Determine the [x, y] coordinate at the center of the cell enclosing the given text.  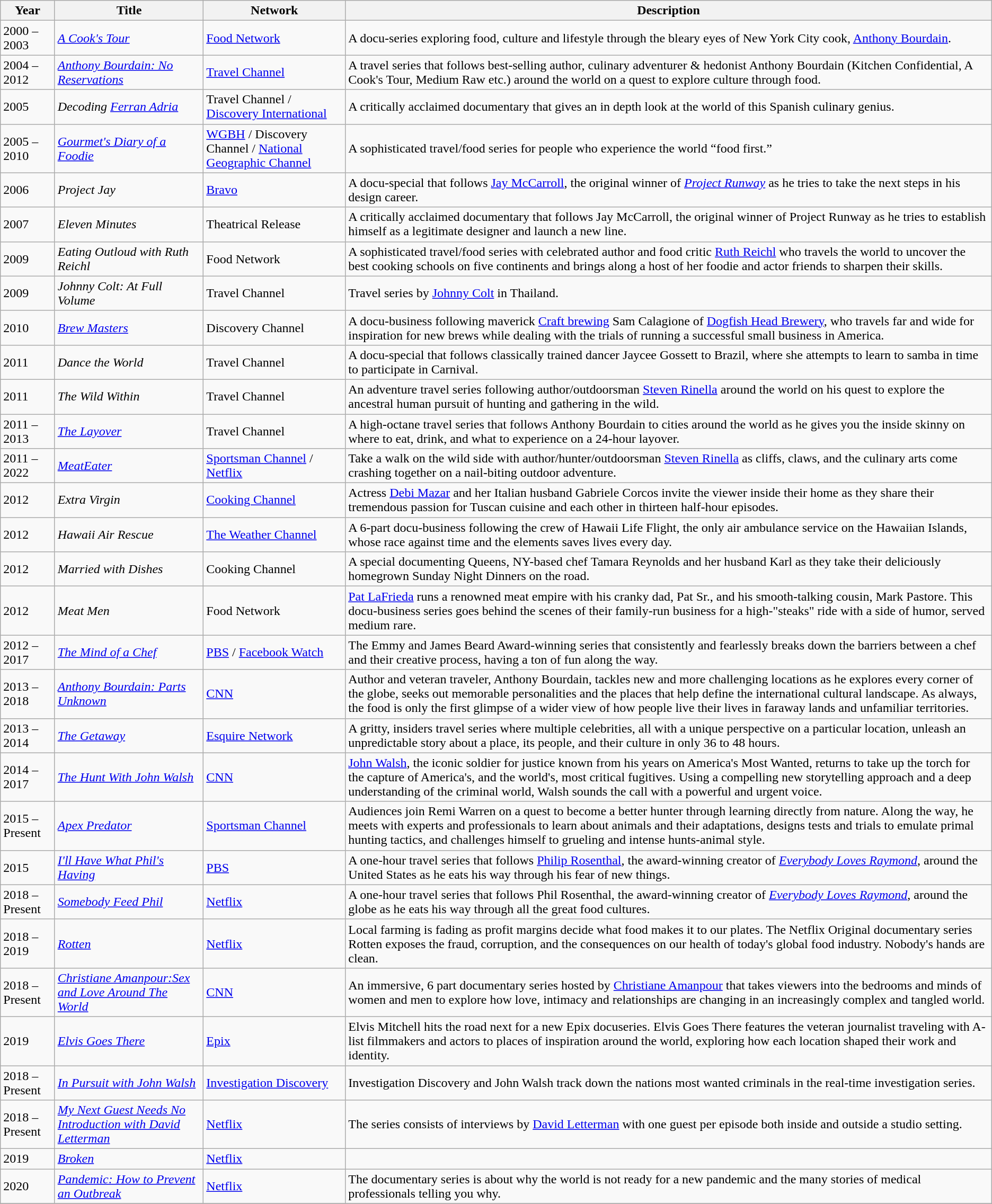
My Next Guest Needs No Introduction with David Letterman [129, 1125]
Married with Dishes [129, 569]
I'll Have What Phil's Having [129, 868]
Broken [129, 1159]
Brew Masters [129, 327]
The series consists of interviews by David Letterman with one guest per episode both inside and outside a studio setting. [669, 1125]
Theatrical Release [274, 225]
The documentary series is about why the world is not ready for a new pandemic and the many stories of medical professionals telling you why. [669, 1187]
Anthony Bourdain: No Reservations [129, 72]
Description [669, 11]
Somebody Feed Phil [129, 902]
A Cook's Tour [129, 38]
Christiane Amanpour:Sex and Love Around The World [129, 992]
Investigation Discovery and John Walsh track down the nations most wanted criminals in the real-time investigation series. [669, 1083]
2005 [28, 107]
Anthony Bourdain: Parts Unknown [129, 694]
The Layover [129, 431]
The Hunt With John Walsh [129, 777]
Bravo [274, 190]
A sophisticated travel/food series for people who experience the world “food first.” [669, 148]
2010 [28, 327]
2013 – 2018 [28, 694]
Elvis Goes There [129, 1041]
2011 – 2013 [28, 431]
Hawaii Air Rescue [129, 535]
Eleven Minutes [129, 225]
PBS / Facebook Watch [274, 653]
2006 [28, 190]
Travel series by Johnny Colt in Thailand. [669, 293]
Travel Channel / Discovery International [274, 107]
MeatEater [129, 466]
Gourmet's Diary of a Foodie [129, 148]
Rotten [129, 943]
Investigation Discovery [274, 1083]
2015 – Present [28, 826]
PBS [274, 868]
2007 [28, 225]
The Mind of a Chef [129, 653]
2015 [28, 868]
The Weather Channel [274, 535]
2020 [28, 1187]
Apex Predator [129, 826]
Epix [274, 1041]
Project Jay [129, 190]
Year [28, 11]
Extra Virgin [129, 500]
WGBH / Discovery Channel / National Geographic Channel [274, 148]
Esquire Network [274, 735]
Dance the World [129, 362]
Network [274, 11]
Discovery Channel [274, 327]
2014 – 2017 [28, 777]
Sportsman Channel [274, 826]
2000 – 2003 [28, 38]
A docu-special that follows Jay McCarroll, the original winner of Project Runway as he tries to take the next steps in his design career. [669, 190]
Title [129, 11]
2005 – 2010 [28, 148]
2013 – 2014 [28, 735]
The Getaway [129, 735]
Sportsman Channel / Netflix [274, 466]
2018 – 2019 [28, 943]
A critically acclaimed documentary that gives an in depth look at the world of this Spanish culinary genius. [669, 107]
A docu-series exploring food, culture and lifestyle through the bleary eyes of New York City cook, Anthony Bourdain. [669, 38]
Pandemic: How to Prevent an Outbreak [129, 1187]
The Wild Within [129, 396]
Johnny Colt: At Full Volume [129, 293]
2011 – 2022 [28, 466]
In Pursuit with John Walsh [129, 1083]
2004 – 2012 [28, 72]
2012 – 2017 [28, 653]
Meat Men [129, 611]
Decoding Ferran Adria [129, 107]
Eating Outloud with Ruth Reichl [129, 258]
